Detect which cell encompasses the target text, then output its (X, Y) center coordinate. 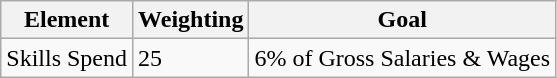
Element (67, 20)
Skills Spend (67, 58)
6% of Gross Salaries & Wages (402, 58)
Goal (402, 20)
25 (191, 58)
Weighting (191, 20)
